Find where the given text appears and provide that cell's center as (X, Y) coordinate. 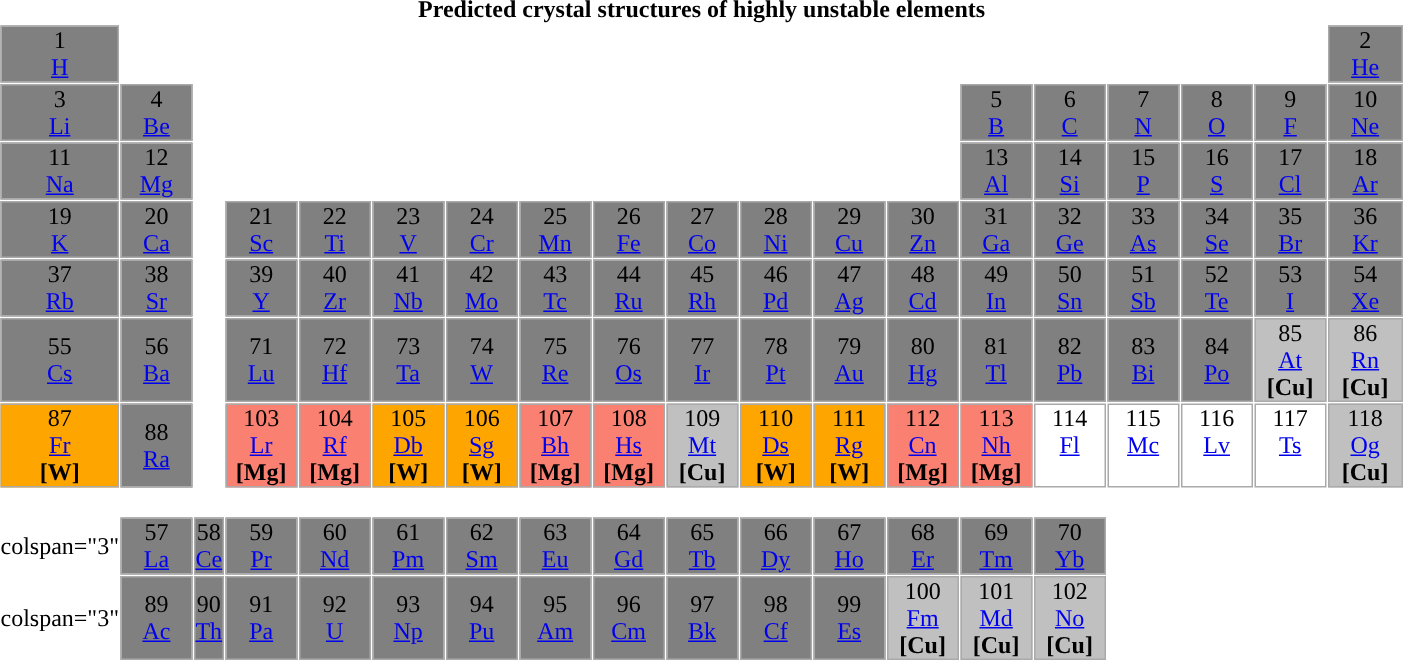
98Cf (776, 618)
107 Bh[Mg] (555, 446)
115 Mc (1143, 446)
7 N (1143, 112)
14 Si (1070, 170)
95Am (555, 618)
68Er (923, 546)
91Pa (261, 618)
1H (59, 54)
28 Ni (776, 230)
74 W (482, 360)
51 Sb (1143, 288)
52Te (1217, 288)
11 Na (59, 170)
31Ga (996, 230)
24Cr (482, 230)
22Ti (335, 230)
18 Ar (1366, 170)
39 Y (261, 288)
10 Ne (1366, 112)
8 O (1217, 112)
35Br (1290, 230)
26Fe (629, 230)
112 Cn[Mg] (923, 446)
87Fr[W] (59, 446)
110 Ds[W] (776, 446)
76 Os (629, 360)
106 Sg[W] (482, 446)
63Eu (555, 546)
36 Kr (1366, 230)
118 Og[Cu] (1366, 446)
6 C (1070, 112)
20 Ca (156, 230)
72 Hf (335, 360)
47 Ag (849, 288)
71Lu (261, 360)
3 Li (59, 112)
57La (156, 546)
73 Ta (408, 360)
97Bk (702, 618)
33As (1143, 230)
94Pu (482, 618)
45 Rh (702, 288)
82 Pb (1070, 360)
56 Ba (156, 360)
96Cm (629, 618)
92U (335, 618)
83 Bi (1143, 360)
58Ce (209, 546)
12 Mg (156, 170)
30 Zn (923, 230)
81 Tl (996, 360)
108 Hs[Mg] (629, 446)
59Pr (261, 546)
13 Al (996, 170)
50 Sn (1070, 288)
44 Ru (629, 288)
70Yb (1070, 546)
66Dy (776, 546)
4 Be (156, 112)
113 Nh[Mg] (996, 446)
116 Lv (1217, 446)
21Sc (261, 230)
19K (59, 230)
60Nd (335, 546)
41Nb (408, 288)
34Se (1217, 230)
2He (1366, 54)
5 B (996, 112)
101Md [Cu] (996, 618)
85 At [Cu] (1290, 360)
61Pm (408, 546)
80 Hg (923, 360)
103Lr[Mg] (261, 446)
48 Cd (923, 288)
40Zr (335, 288)
93Np (408, 618)
38 Sr (156, 288)
88 Ra (156, 446)
117 Ts (1290, 446)
53I (1290, 288)
84 Po (1217, 360)
111 Rg[W] (849, 446)
79 Au (849, 360)
104 Rf[Mg] (335, 446)
64Gd (629, 546)
78 Pt (776, 360)
105 Db[W] (408, 446)
114 Fl (1070, 446)
89Ac (156, 618)
27 Co (702, 230)
46 Pd (776, 288)
49 In (996, 288)
17 Cl (1290, 170)
62Sm (482, 546)
67Ho (849, 546)
29Cu (849, 230)
15 P (1143, 170)
16 S (1217, 170)
77 Ir (702, 360)
65Tb (702, 546)
99Es (849, 618)
37 Rb (59, 288)
42 Mo (482, 288)
75 Re (555, 360)
86 Rn [Cu] (1366, 360)
32 Ge (1070, 230)
102No [Cu] (1070, 618)
100Fm [Cu] (923, 618)
55 Cs (59, 360)
43 Tc (555, 288)
25 Mn (555, 230)
9 F (1290, 112)
90Th (209, 618)
69Tm (996, 546)
109 Mt[Cu] (702, 446)
23 V (408, 230)
54 Xe (1366, 288)
